Detect which cell encompasses the target text, then output its (X, Y) center coordinate. 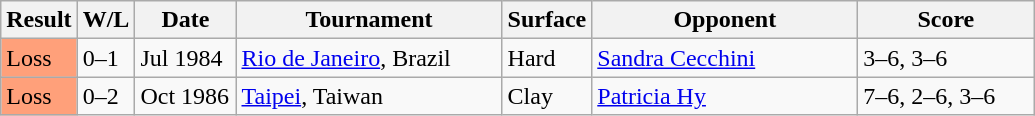
Clay (547, 96)
Date (186, 20)
3–6, 3–6 (946, 58)
Hard (547, 58)
0–1 (106, 58)
Score (946, 20)
Surface (547, 20)
0–2 (106, 96)
Jul 1984 (186, 58)
Patricia Hy (725, 96)
Opponent (725, 20)
Rio de Janeiro, Brazil (369, 58)
Sandra Cecchini (725, 58)
Result (39, 20)
W/L (106, 20)
Taipei, Taiwan (369, 96)
Tournament (369, 20)
7–6, 2–6, 3–6 (946, 96)
Oct 1986 (186, 96)
